Extract the [x, y] coordinate from the center of the cell holding the provided text.  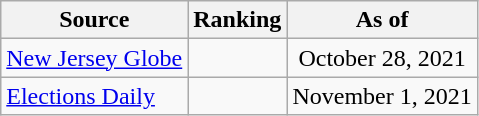
Elections Daily [94, 96]
New Jersey Globe [94, 58]
Ranking [238, 20]
November 1, 2021 [382, 96]
As of [382, 20]
October 28, 2021 [382, 58]
Source [94, 20]
